Find where the given text appears and provide that cell's center as [x, y] coordinate. 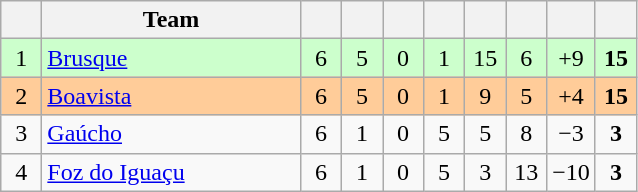
Gaúcho [172, 134]
2 [22, 96]
Boavista [172, 96]
9 [486, 96]
+9 [572, 58]
Foz do Iguaçu [172, 172]
8 [526, 134]
−10 [572, 172]
Team [172, 20]
Brusque [172, 58]
13 [526, 172]
−3 [572, 134]
4 [22, 172]
+4 [572, 96]
